Pinpoint the cell where the given text exists, returning its [X, Y] midpoint coordinate. 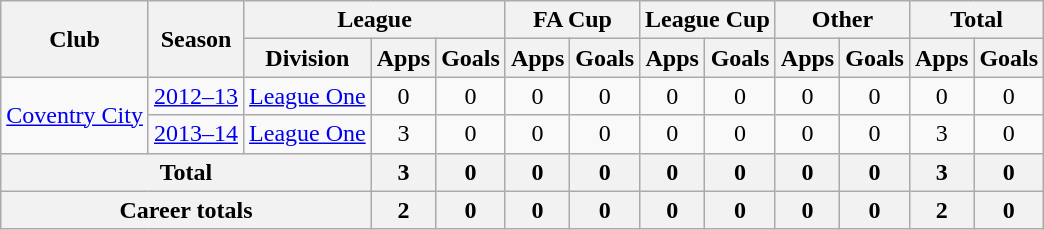
League Cup [708, 20]
Other [842, 20]
Division [308, 58]
Season [196, 39]
Career totals [186, 210]
Club [75, 39]
League [375, 20]
Coventry City [75, 115]
2012–13 [196, 96]
2013–14 [196, 134]
FA Cup [572, 20]
